From the cell containing the given text, extract its center point as [x, y] coordinate. 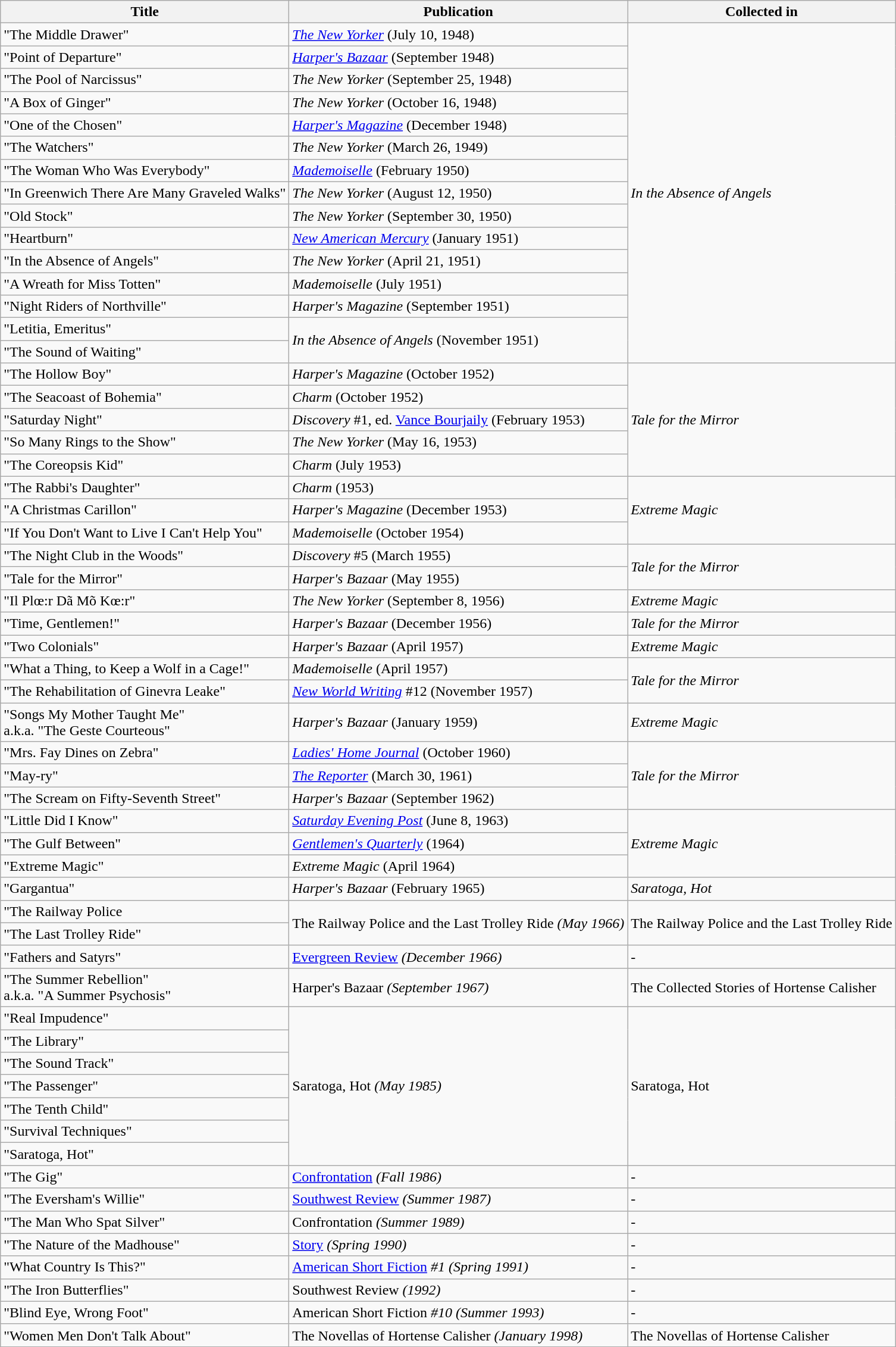
"The Passenger" [145, 1086]
"The Seacoast of Bohemia" [145, 397]
"Letitia, Emeritus" [145, 329]
"The Sound Track" [145, 1064]
Harper's Bazaar (January 1959) [458, 723]
"The Sound of Waiting" [145, 352]
"The Middle Drawer" [145, 35]
Mademoiselle (October 1954) [458, 533]
Charm (October 1952) [458, 397]
American Short Fiction #1 (Spring 1991) [458, 1267]
"Real Impudence" [145, 1018]
Evergreen Review (December 1966) [458, 957]
Mademoiselle (July 1951) [458, 284]
The New Yorker (September 25, 1948) [458, 80]
"The Rehabilitation of Ginevra Leake" [145, 692]
Charm (1953) [458, 487]
New World Writing #12 (November 1957) [458, 692]
"The Man Who Spat Silver" [145, 1222]
"Women Men Don't Talk About" [145, 1335]
Confrontation (Fall 1986) [458, 1177]
The New Yorker (August 12, 1950) [458, 193]
"The Scream on Fifty-Seventh Street" [145, 798]
The Railway Police and the Last Trolley Ride [762, 923]
The New Yorker (April 21, 1951) [458, 261]
"Survival Techniques" [145, 1132]
"The Pool of Narcissus" [145, 80]
Publication [458, 12]
Southwest Review (1992) [458, 1290]
Mademoiselle (February 1950) [458, 170]
"The Iron Butterflies" [145, 1290]
Gentlemen's Quarterly (1964) [458, 843]
"The Nature of the Madhouse" [145, 1245]
Harper's Bazaar (April 1957) [458, 646]
Harper's Magazine (December 1953) [458, 510]
Harper's Magazine (October 1952) [458, 374]
"The Summer Rebellion"a.k.a. "A Summer Psychosis" [145, 987]
"May-ry" [145, 776]
Collected in [762, 12]
"The Hollow Boy" [145, 374]
"Saturday Night" [145, 420]
Story (Spring 1990) [458, 1245]
"A Box of Ginger" [145, 102]
"The Woman Who Was Everybody" [145, 170]
"A Christmas Carillon" [145, 510]
"Saratoga, Hot" [145, 1154]
In the Absence of Angels [762, 193]
Charm (July 1953) [458, 465]
The New Yorker (March 26, 1949) [458, 148]
Saturday Evening Post (June 8, 1963) [458, 821]
Harper's Bazaar (December 1956) [458, 623]
"Two Colonials" [145, 646]
Harper's Magazine (December 1948) [458, 125]
"The Tenth Child" [145, 1109]
In the Absence of Angels (November 1951) [458, 340]
The Collected Stories of Hortense Calisher [762, 987]
"In Greenwich There Are Many Graveled Walks" [145, 193]
Discovery #1, ed. Vance Bourjaily (February 1953) [458, 420]
The New Yorker (May 16, 1953) [458, 442]
The New Yorker (October 16, 1948) [458, 102]
"The Last Trolley Ride" [145, 934]
Ladies' Home Journal (October 1960) [458, 753]
"Little Did I Know" [145, 821]
"Blind Eye, Wrong Foot" [145, 1312]
"Point of Departure" [145, 57]
The New Yorker (July 10, 1948) [458, 35]
"One of the Chosen" [145, 125]
"A Wreath for Miss Totten" [145, 284]
Harper's Bazaar (September 1948) [458, 57]
Harper's Bazaar (September 1962) [458, 798]
Extreme Magic (April 1964) [458, 866]
"The Railway Police [145, 911]
"The Gulf Between" [145, 843]
Southwest Review (Summer 1987) [458, 1199]
"Fathers and Satyrs" [145, 957]
Harper's Bazaar (September 1967) [458, 987]
Discovery #5 (March 1955) [458, 555]
The Railway Police and the Last Trolley Ride (May 1966) [458, 923]
"The Watchers" [145, 148]
The New Yorker (September 8, 1956) [458, 601]
"The Gig" [145, 1177]
"What a Thing, to Keep a Wolf in a Cage!" [145, 669]
New American Mercury (January 1951) [458, 238]
The Novellas of Hortense Calisher (January 1998) [458, 1335]
"The Coreopsis Kid" [145, 465]
The New Yorker (September 30, 1950) [458, 215]
"Time, Gentlemen!" [145, 623]
"Tale for the Mirror" [145, 578]
"What Country Is This?" [145, 1267]
"Songs My Mother Taught Me"a.k.a. "The Geste Courteous" [145, 723]
"In the Absence of Angels" [145, 261]
Saratoga, Hot (May 1985) [458, 1086]
"So Many Rings to the Show" [145, 442]
"If You Don't Want to Live I Can't Help You" [145, 533]
"Il Plœ:r Dã Mõ Kœ:r" [145, 601]
Harper's Bazaar (February 1965) [458, 889]
"The Night Club in the Woods" [145, 555]
The Reporter (March 30, 1961) [458, 776]
"Gargantua" [145, 889]
"Mrs. Fay Dines on Zebra" [145, 753]
"Extreme Magic" [145, 866]
"Old Stock" [145, 215]
"The Library" [145, 1041]
"The Rabbi's Daughter" [145, 487]
The Novellas of Hortense Calisher [762, 1335]
Harper's Bazaar (May 1955) [458, 578]
"The Eversham's Willie" [145, 1199]
Mademoiselle (April 1957) [458, 669]
Title [145, 12]
Confrontation (Summer 1989) [458, 1222]
Harper's Magazine (September 1951) [458, 307]
American Short Fiction #10 (Summer 1993) [458, 1312]
"Heartburn" [145, 238]
"Night Riders of Northville" [145, 307]
